Extract the (X, Y) coordinate from the center of the cell holding the provided text.  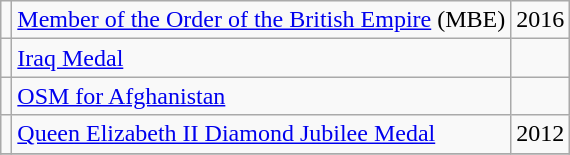
Iraq Medal (262, 58)
2012 (540, 134)
OSM for Afghanistan (262, 96)
2016 (540, 20)
Queen Elizabeth II Diamond Jubilee Medal (262, 134)
Member of the Order of the British Empire (MBE) (262, 20)
